Locate the cell with the specified text and output its (X, Y) center coordinate. 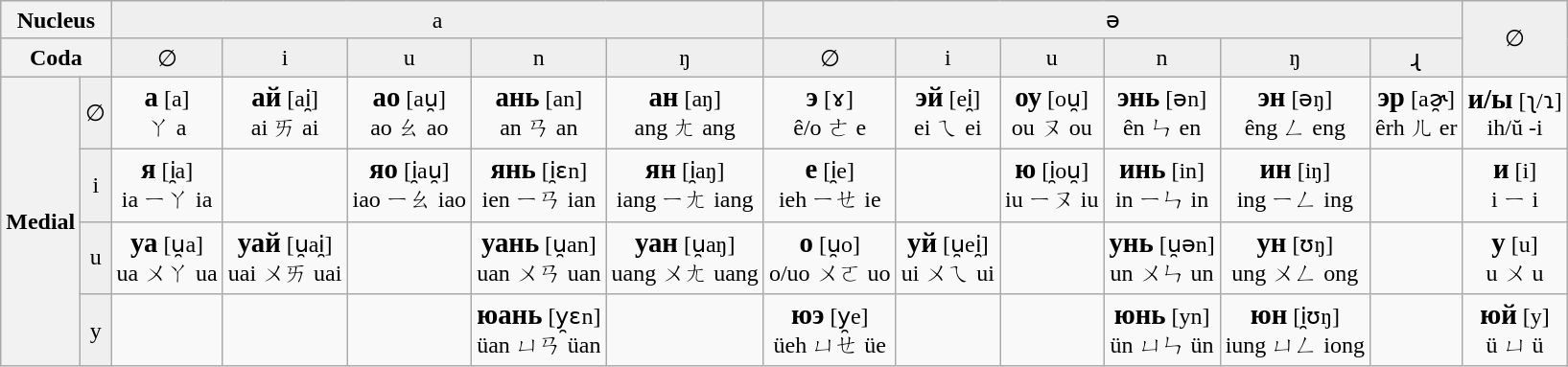
оу [ou̯]ou ㄡ ou (1052, 113)
я [i̯a]ia ㄧㄚ ia (167, 185)
янь [i̯ɛn]ien ㄧㄢ ian (539, 185)
уань [u̯an]uan ㄨㄢ uan (539, 258)
е [i̯e]ieh ㄧㄝ ie (830, 185)
у [u]u ㄨ u (1515, 258)
энь [ən]ên ㄣ en (1162, 113)
унь [u̯ən]un ㄨㄣ un (1162, 258)
ao [au̯]ao ㄠ ao (410, 113)
инь [in]in ㄧㄣ in (1162, 185)
юнь [yn]ün ㄩㄣ ün (1162, 331)
эй [ei̯]ei ㄟ ei (948, 113)
y (96, 331)
юй [y]ü ㄩ ü (1515, 331)
эр [aɚ̯]êrh ㄦ er (1416, 113)
Coda (56, 57)
юань [y̯ɛn]üan ㄩㄢ üan (539, 331)
a [a]ㄚ a (167, 113)
ань [an]an ㄢ an (539, 113)
Medial (40, 221)
яо [i̯au̯]iao ㄧㄠ iao (410, 185)
ай [ai̯]ai ㄞ ai (285, 113)
уай [u̯ai̯]uai ㄨㄞ uai (285, 258)
и/ы [ʅ/ɿ]ih/ŭ -i (1515, 113)
уан [u̯aŋ]uang ㄨㄤ uang (685, 258)
ин [iŋ]ing ㄧㄥ ing (1295, 185)
ə (1112, 20)
ун [ʊŋ]ung ㄨㄥ ong (1295, 258)
уй [u̯ei̯]ui ㄨㄟ ui (948, 258)
a (437, 20)
ю [i̯ou̯]iu ㄧㄡ iu (1052, 185)
э [ɤ]ê/o ㄜ e (830, 113)
Nucleus (56, 20)
ян [i̯aŋ]iang ㄧㄤ iang (685, 185)
ан [aŋ]ang ㄤ ang (685, 113)
юн [i̯ʊŋ]iung ㄩㄥ iong (1295, 331)
эн [əŋ]êng ㄥ eng (1295, 113)
о [u̯o]o/uo ㄨㄛ uo (830, 258)
юэ [y̯e]üeh ㄩㄝ üe (830, 331)
и [i]i ㄧ i (1515, 185)
уа [u̯a]ua ㄨㄚ ua (167, 258)
ɻ (1416, 57)
